Locate the cell with the specified text and output its (X, Y) center coordinate. 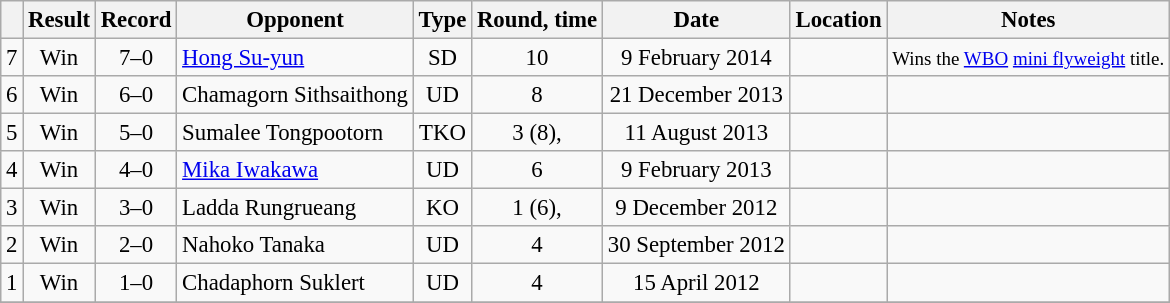
Hong Su-yun (296, 58)
1 (12, 283)
5–0 (136, 133)
15 April 2012 (696, 283)
Mika Iwakawa (296, 170)
21 December 2013 (696, 95)
1 (6), (538, 208)
TKO (442, 133)
Result (60, 20)
SD (442, 58)
Chamagorn Sithsaithong (296, 95)
KO (442, 208)
Notes (1028, 20)
Round, time (538, 20)
5 (12, 133)
2–0 (136, 245)
9 December 2012 (696, 208)
9 February 2014 (696, 58)
Sumalee Tongpootorn (296, 133)
3 (12, 208)
Chadaphorn Suklert (296, 283)
10 (538, 58)
8 (538, 95)
Wins the WBO mini flyweight title. (1028, 58)
30 September 2012 (696, 245)
Type (442, 20)
7–0 (136, 58)
6–0 (136, 95)
Nahoko Tanaka (296, 245)
3–0 (136, 208)
7 (12, 58)
Date (696, 20)
11 August 2013 (696, 133)
3 (8), (538, 133)
1–0 (136, 283)
4–0 (136, 170)
9 February 2013 (696, 170)
Location (838, 20)
Ladda Rungrueang (296, 208)
Record (136, 20)
2 (12, 245)
Opponent (296, 20)
